Provide the (x, y) coordinate of the cell's center where the given text is located.  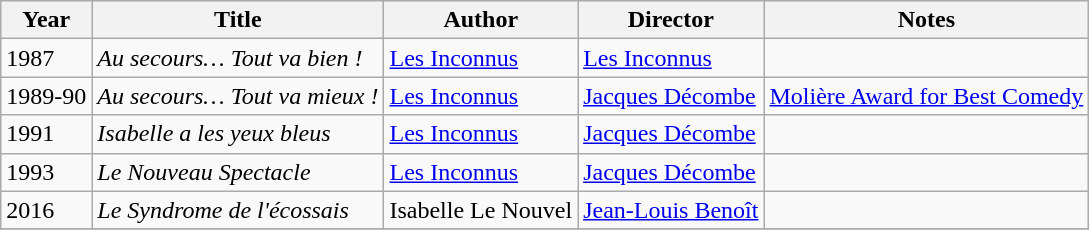
Au secours… Tout va bien ! (238, 58)
Molière Award for Best Comedy (926, 96)
Le Nouveau Spectacle (238, 172)
Year (46, 20)
1993 (46, 172)
Le Syndrome de l'écossais (238, 210)
Au secours… Tout va mieux ! (238, 96)
2016 (46, 210)
Title (238, 20)
Author (481, 20)
1991 (46, 134)
1989-90 (46, 96)
Jean-Louis Benoît (671, 210)
Director (671, 20)
Isabelle Le Nouvel (481, 210)
1987 (46, 58)
Notes (926, 20)
Isabelle a les yeux bleus (238, 134)
